Scan for the cell matching the given text and deliver its (x, y) coordinate at center. 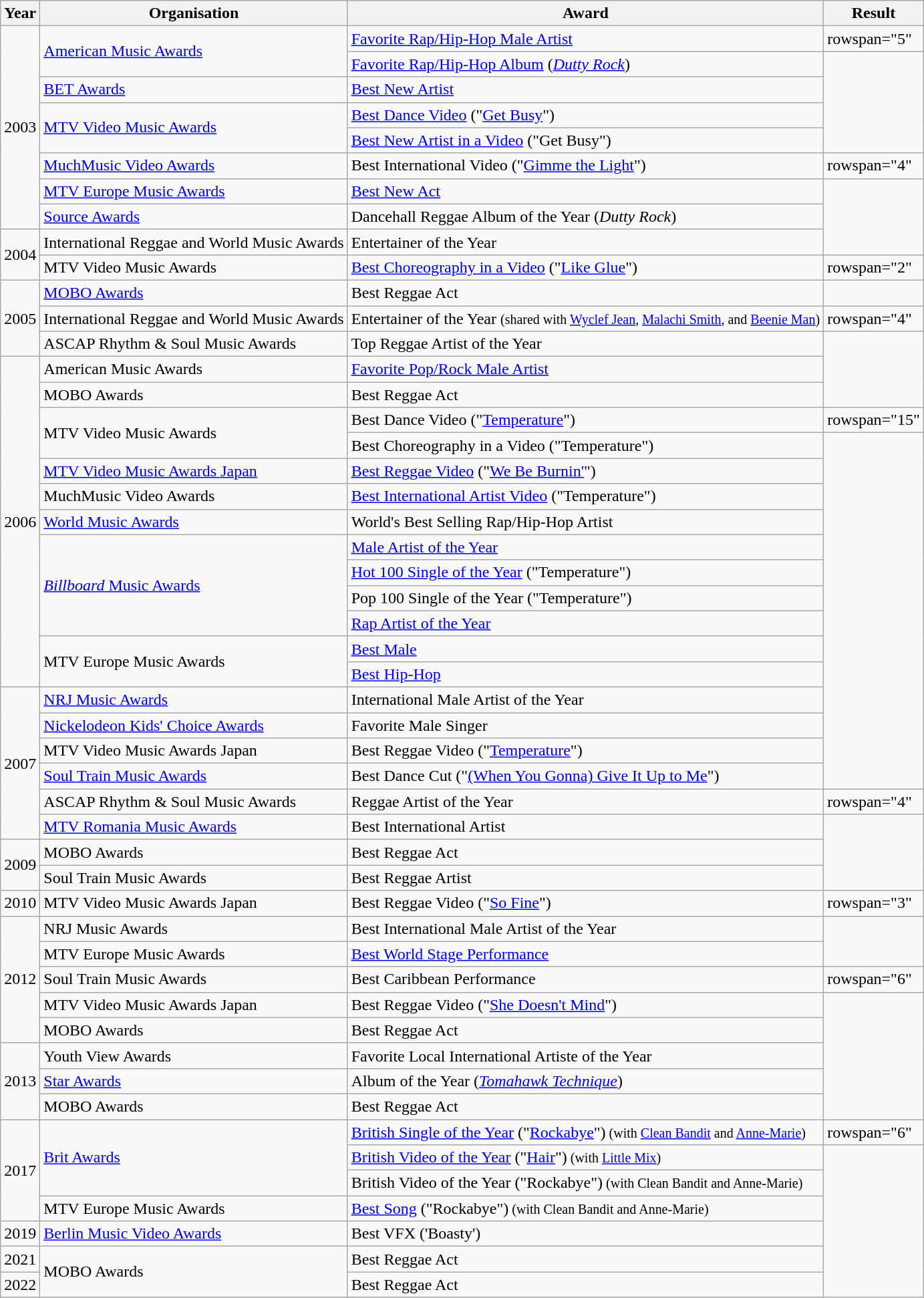
Rap Artist of the Year (585, 623)
International Male Artist of the Year (585, 699)
Award (585, 13)
British Video of the Year ("Hair") (with Little Mix) (585, 1158)
2013 (20, 1081)
2010 (20, 903)
Favorite Pop/Rock Male Artist (585, 369)
2007 (20, 763)
Pop 100 Single of the Year ("Temperature") (585, 598)
Favorite Rap/Hip-Hop Album (Dutty Rock) (585, 64)
Best New Act (585, 191)
Youth View Awards (194, 1056)
2006 (20, 522)
Best International Male Artist of the Year (585, 929)
Nickelodeon Kids' Choice Awards (194, 725)
2005 (20, 318)
Best Dance Video ("Temperature") (585, 420)
2009 (20, 865)
Best World Stage Performance (585, 954)
Billboard Music Awards (194, 585)
Best New Artist (585, 90)
Entertainer of the Year (shared with Wyclef Jean, Malachi Smith, and Beenie Man) (585, 319)
Reggae Artist of the Year (585, 802)
Entertainer of the Year (585, 242)
Best Hip-Hop (585, 674)
Organisation (194, 13)
BET Awards (194, 90)
Year (20, 13)
Best Dance Cut ("(When You Gonna) Give It Up to Me") (585, 776)
2017 (20, 1170)
Best Song ("Rockabye") (with Clean Bandit and Anne-Marie) (585, 1208)
Favorite Male Singer (585, 725)
Best Caribbean Performance (585, 979)
2003 (20, 128)
World Music Awards (194, 522)
British Video of the Year ("Rockabye") (with Clean Bandit and Anne-Marie) (585, 1183)
2019 (20, 1234)
Result (874, 13)
rowspan="15" (874, 420)
Hot 100 Single of the Year ("Temperature") (585, 573)
2021 (20, 1259)
Best International Artist Video ("Temperature") (585, 496)
rowspan="2" (874, 267)
Best Reggae Video ("We Be Burnin'") (585, 471)
Favorite Rap/Hip-Hop Male Artist (585, 39)
rowspan="3" (874, 903)
Male Artist of the Year (585, 547)
Brit Awards (194, 1158)
Dancehall Reggae Album of the Year (Dutty Rock) (585, 216)
Source Awards (194, 216)
Star Awards (194, 1081)
Best Dance Video ("Get Busy") (585, 115)
Best Choreography in a Video ("Like Glue") (585, 267)
Berlin Music Video Awards (194, 1234)
Album of the Year (Tomahawk Technique) (585, 1081)
Best Reggae Video ("So Fine") (585, 903)
Top Reggae Artist of the Year (585, 344)
Best VFX ('Boasty') (585, 1234)
Best International Artist (585, 827)
Best Choreography in a Video ("Temperature") (585, 446)
World's Best Selling Rap/Hip-Hop Artist (585, 522)
Favorite Local International Artiste of the Year (585, 1056)
rowspan="5" (874, 39)
Best New Artist in a Video ("Get Busy") (585, 140)
2012 (20, 979)
Best International Video ("Gimme the Light") (585, 166)
2004 (20, 255)
Best Reggae Video ("Temperature") (585, 751)
British Single of the Year ("Rockabye") (with Clean Bandit and Anne-Marie) (585, 1132)
MTV Romania Music Awards (194, 827)
2022 (20, 1285)
Best Reggae Video ("She Doesn't Mind") (585, 1005)
Best Reggae Artist (585, 878)
Best Male (585, 649)
